Output the (X, Y) coordinate of the center of the cell containing the given text.  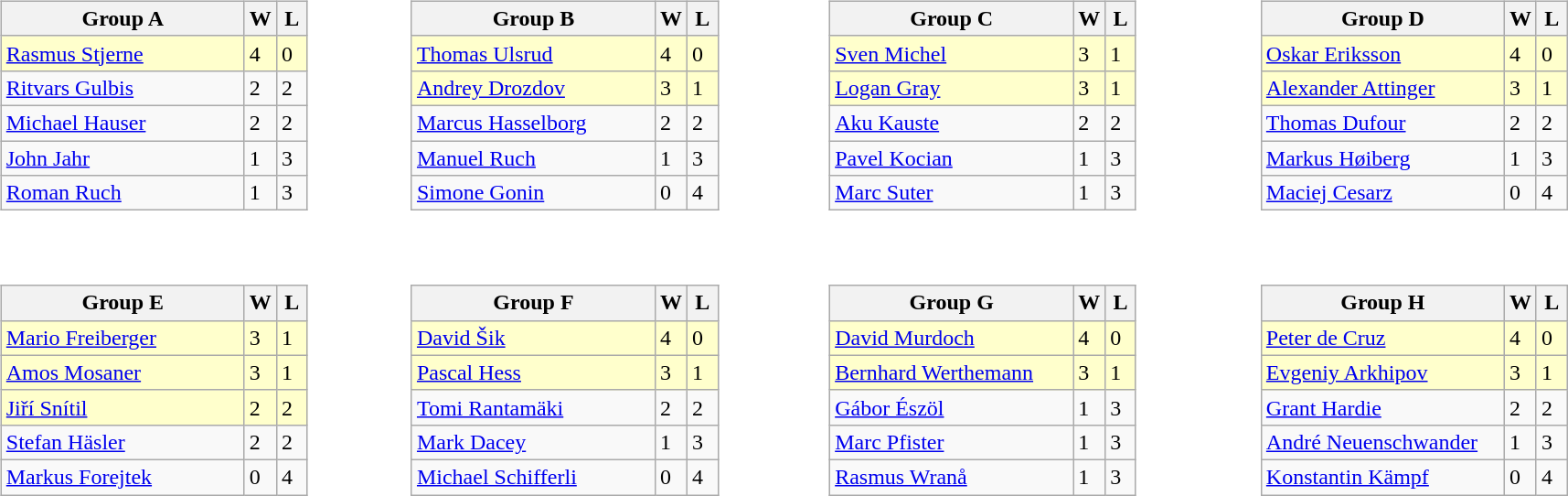
Thomas Dufour (1382, 123)
Andrey Drozdov (533, 88)
Alexander Attinger (1382, 88)
Thomas Ulsrud (533, 53)
David Šik (533, 338)
Stefan Häsler (123, 442)
Mark Dacey (533, 442)
Oskar Eriksson (1382, 53)
Rasmus Stjerne (123, 53)
Amos Mosaner (123, 372)
Gábor Észöl (952, 407)
Logan Gray (952, 88)
David Murdoch (952, 338)
Michael Schifferli (533, 477)
Evgeniy Arkhipov (1382, 372)
Group A (123, 18)
Marc Suter (952, 193)
Ritvars Gulbis (123, 88)
Mario Freiberger (123, 338)
Group C (952, 18)
André Neuenschwander (1382, 442)
Roman Ruch (123, 193)
Group E (123, 303)
Sven Michel (952, 53)
Manuel Ruch (533, 158)
Michael Hauser (123, 123)
Marc Pfister (952, 442)
Grant Hardie (1382, 407)
Konstantin Kämpf (1382, 477)
Aku Kauste (952, 123)
Tomi Rantamäki (533, 407)
Group G (952, 303)
Marcus Hasselborg (533, 123)
Simone Gonin (533, 193)
Group B (533, 18)
Peter de Cruz (1382, 338)
Group D (1382, 18)
Group H (1382, 303)
Pavel Kocian (952, 158)
Rasmus Wranå (952, 477)
Jiří Snítil (123, 407)
Markus Forejtek (123, 477)
Pascal Hess (533, 372)
Maciej Cesarz (1382, 193)
Markus Høiberg (1382, 158)
John Jahr (123, 158)
Bernhard Werthemann (952, 372)
Group F (533, 303)
